Return [x, y] of the center of cell containing provided text 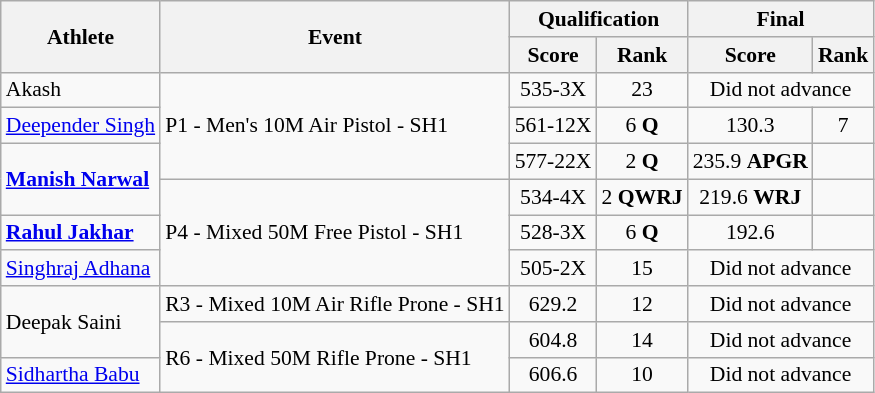
Rahul Jakhar [80, 233]
23 [642, 90]
R3 - Mixed 10M Air Rifle Prone - SH1 [335, 304]
Event [335, 36]
528-3X [554, 233]
Deepak Saini [80, 322]
P4 - Mixed 50M Free Pistol - SH1 [335, 232]
Sidhartha Babu [80, 375]
2 QWRJ [642, 197]
15 [642, 269]
577-22X [554, 162]
7 [844, 126]
12 [642, 304]
Athlete [80, 36]
10 [642, 375]
534-4X [554, 197]
14 [642, 340]
219.6 WRJ [750, 197]
629.2 [554, 304]
Akash [80, 90]
Singhraj Adhana [80, 269]
606.6 [554, 375]
2 Q [642, 162]
Final [781, 19]
Deepender Singh [80, 126]
Qualification [599, 19]
130.3 [750, 126]
561-12X [554, 126]
235.9 APGR [750, 162]
535-3X [554, 90]
604.8 [554, 340]
505-2X [554, 269]
P1 - Men's 10M Air Pistol - SH1 [335, 126]
Manish Narwal [80, 180]
192.6 [750, 233]
R6 - Mixed 50M Rifle Prone - SH1 [335, 358]
